For the text-containing cell, return its midpoint in [x, y] coordinate format. 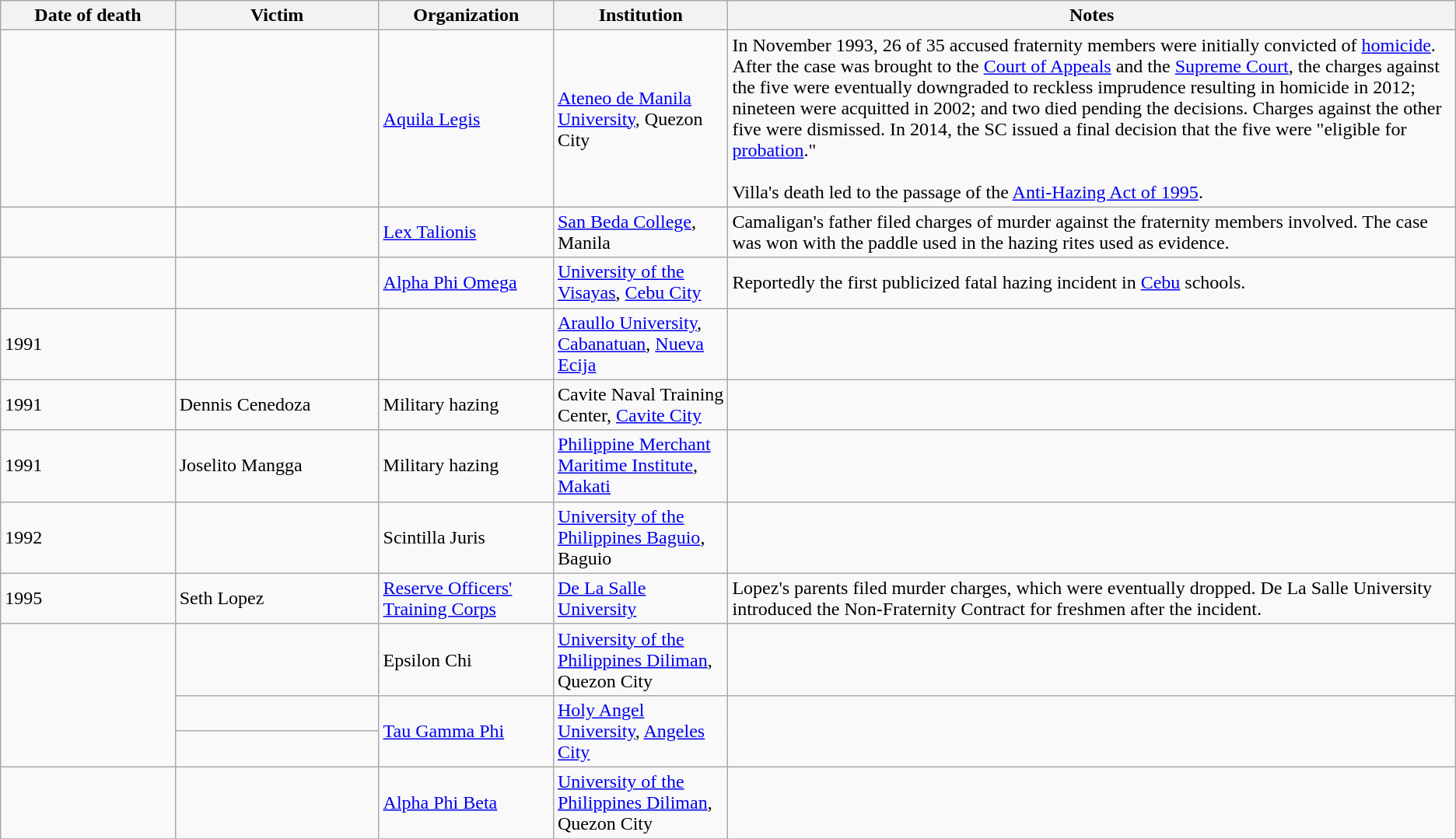
Cavite Naval Training Center, Cavite City [640, 404]
Reportedly the first publicized fatal hazing incident in Cebu schools. [1092, 283]
Joselito Mangga [277, 466]
Araullo University, Cabanatuan, Nueva Ecija [640, 344]
Tau Gamma Phi [466, 731]
Victim [277, 16]
Ateneo de Manila University, Quezon City [640, 118]
San Beda College, Manila [640, 232]
Philippine Merchant Maritime Institute, Makati [640, 466]
Organization [466, 16]
Epsilon Chi [466, 659]
Scintilla Juris [466, 537]
Notes [1092, 16]
Aquila Legis [466, 118]
Alpha Phi Beta [466, 802]
Lex Talionis [466, 232]
Reserve Officers' Training Corps [466, 599]
Seth Lopez [277, 599]
University of the Philippines Baguio, Baguio [640, 537]
University of the Visayas, Cebu City [640, 283]
Date of death [88, 16]
Holy Angel University, Angeles City [640, 731]
Institution [640, 16]
De La Salle University [640, 599]
Dennis Cenedoza [277, 404]
Alpha Phi Omega [466, 283]
1992 [88, 537]
1995 [88, 599]
